Find where the given text appears and provide that cell's center as [X, Y] coordinate. 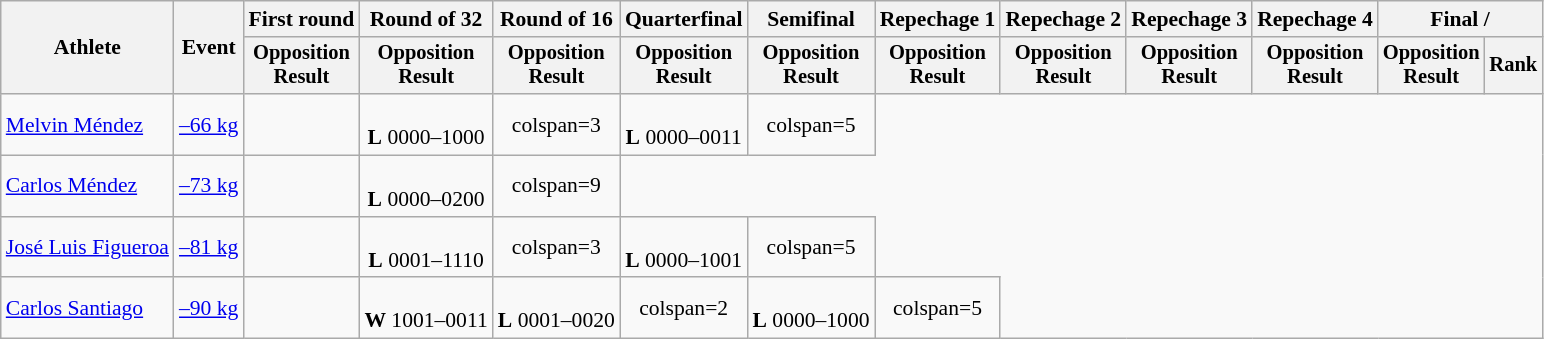
colspan=2 [684, 308]
First round [301, 19]
Carlos Méndez [88, 186]
–81 kg [208, 248]
–73 kg [208, 186]
–66 kg [208, 124]
L 0000–0200 [426, 186]
Round of 32 [426, 19]
Rank [1514, 66]
Semifinal [810, 19]
L 0001–1110 [426, 248]
Quarterfinal [684, 19]
W 1001–0011 [426, 308]
Repechage 2 [1063, 19]
Repechage 4 [1315, 19]
Final / [1460, 19]
Carlos Santiago [88, 308]
colspan=9 [556, 186]
Melvin Méndez [88, 124]
Repechage 1 [938, 19]
José Luis Figueroa [88, 248]
Event [208, 48]
–90 kg [208, 308]
L 0001–0020 [556, 308]
L 0000–0011 [684, 124]
Athlete [88, 48]
Round of 16 [556, 19]
L 0000–1001 [684, 248]
Repechage 3 [1189, 19]
